Capture the cell that displays the provided text and extract its [X, Y] central coordinate. 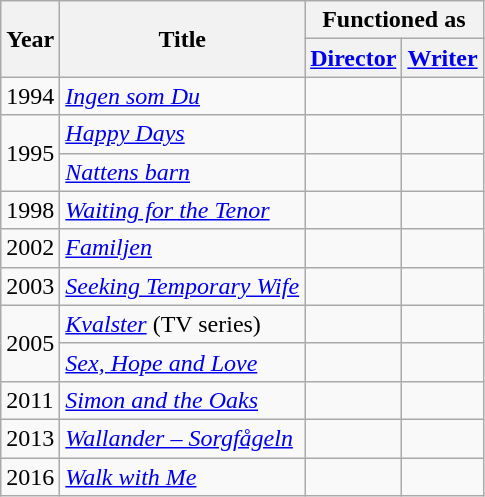
Ingen som Du [182, 96]
2011 [30, 400]
1995 [30, 153]
Waiting for the Tenor [182, 210]
2002 [30, 248]
Seeking Temporary Wife [182, 286]
2003 [30, 286]
Wallander – Sorgfågeln [182, 438]
2013 [30, 438]
Director [354, 58]
Sex, Hope and Love [182, 362]
1994 [30, 96]
Happy Days [182, 134]
2005 [30, 343]
Functioned as [394, 20]
Writer [442, 58]
1998 [30, 210]
Simon and the Oaks [182, 400]
Title [182, 39]
Walk with Me [182, 477]
Kvalster (TV series) [182, 324]
Nattens barn [182, 172]
Year [30, 39]
Familjen [182, 248]
2016 [30, 477]
